Detect which cell encompasses the target text, then output its (X, Y) center coordinate. 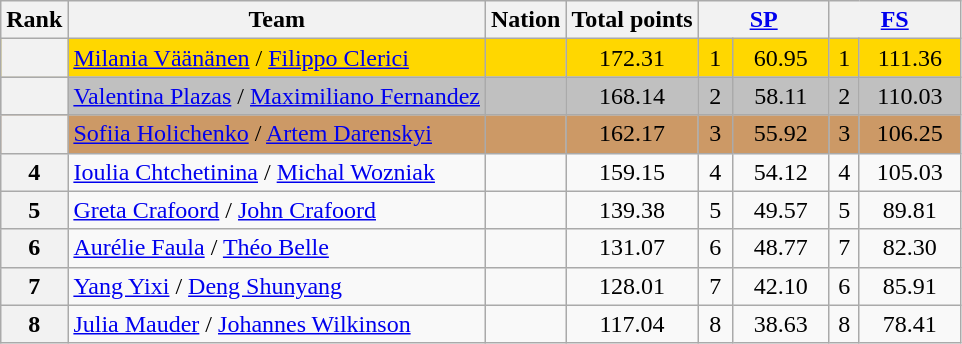
128.01 (632, 286)
139.38 (632, 210)
38.63 (780, 324)
FS (894, 20)
49.57 (780, 210)
55.92 (780, 134)
SP (764, 20)
106.25 (910, 134)
Greta Crafoord / John Crafoord (277, 210)
Total points (632, 20)
Julia Mauder / Johannes Wilkinson (277, 324)
111.36 (910, 58)
Valentina Plazas / Maximiliano Fernandez (277, 96)
159.15 (632, 172)
Ioulia Chtchetinina / Michal Wozniak (277, 172)
54.12 (780, 172)
82.30 (910, 248)
85.91 (910, 286)
Team (277, 20)
Milania Väänänen / Filippo Clerici (277, 58)
162.17 (632, 134)
172.31 (632, 58)
60.95 (780, 58)
58.11 (780, 96)
48.77 (780, 248)
168.14 (632, 96)
110.03 (910, 96)
117.04 (632, 324)
89.81 (910, 210)
105.03 (910, 172)
131.07 (632, 248)
42.10 (780, 286)
Aurélie Faula / Théo Belle (277, 248)
Nation (525, 20)
Rank (34, 20)
Sofiia Holichenko / Artem Darenskyi (277, 134)
Yang Yixi / Deng Shunyang (277, 286)
78.41 (910, 324)
